Return the [x, y] coordinate for the center point of the cell that contains the specified text.  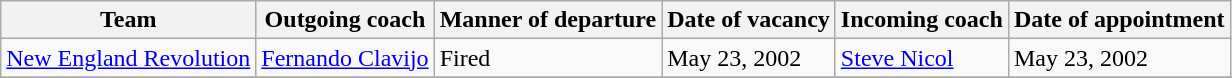
New England Revolution [128, 58]
Date of vacancy [749, 20]
Fernando Clavijo [345, 58]
Team [128, 20]
Steve Nicol [922, 58]
Incoming coach [922, 20]
Outgoing coach [345, 20]
Date of appointment [1119, 20]
Manner of departure [548, 20]
Fired [548, 58]
